Locate the cell with the specified text and output its [x, y] center coordinate. 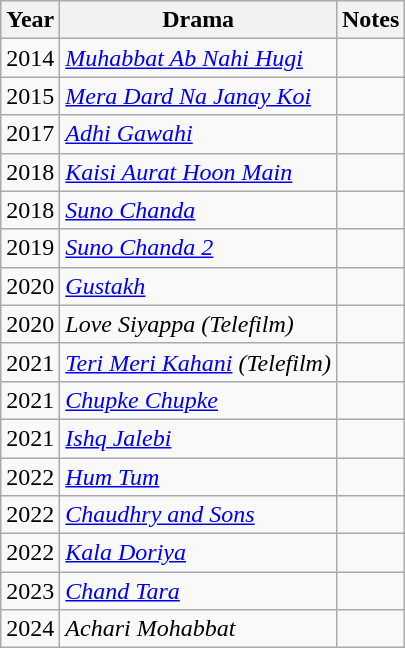
Kala Doriya [198, 553]
Kaisi Aurat Hoon Main [198, 172]
Suno Chanda [198, 210]
2019 [30, 248]
Hum Tum [198, 477]
Mera Dard Na Janay Koi [198, 96]
Notes [370, 20]
2017 [30, 134]
Adhi Gawahi [198, 134]
Suno Chanda 2 [198, 248]
2014 [30, 58]
Achari Mohabbat [198, 629]
Chaudhry and Sons [198, 515]
Teri Meri Kahani (Telefilm) [198, 362]
2024 [30, 629]
Gustakh [198, 286]
Love Siyappa (Telefilm) [198, 324]
Chand Tara [198, 591]
2023 [30, 591]
Ishq Jalebi [198, 438]
Drama [198, 20]
2015 [30, 96]
Muhabbat Ab Nahi Hugi [198, 58]
Chupke Chupke [198, 400]
Year [30, 20]
